Scan for the cell matching the given text and deliver its [X, Y] coordinate at center. 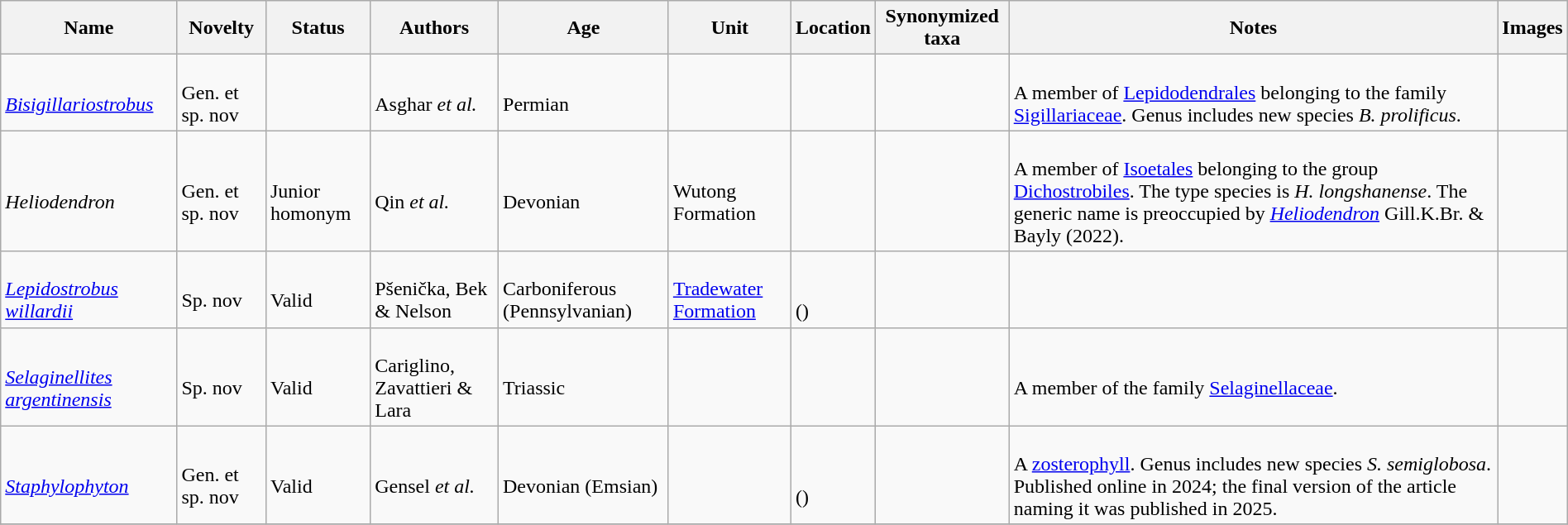
Cariglino, Zavattieri & Lara [435, 377]
Name [89, 28]
Gensel et al. [435, 475]
Lepidostrobus willardii [89, 289]
A member of Lepidodendrales belonging to the family Sigillariaceae. Genus includes new species B. prolificus. [1253, 93]
Devonian (Emsian) [584, 475]
Triassic [584, 377]
Staphylophyton [89, 475]
Carboniferous (Pennsylvanian) [584, 289]
Heliodendron [89, 191]
Authors [435, 28]
Bisigillariostrobus [89, 93]
Location [834, 28]
Age [584, 28]
Tradewater Formation [729, 289]
Asghar et al. [435, 93]
Permian [584, 93]
Devonian [584, 191]
Selaginellites argentinensis [89, 377]
Novelty [222, 28]
Wutong Formation [729, 191]
Images [1533, 28]
Junior homonym [318, 191]
Unit [729, 28]
Status [318, 28]
Qin et al. [435, 191]
Synonymized taxa [942, 28]
Notes [1253, 28]
Pšenička, Bek & Nelson [435, 289]
A member of the family Selaginellaceae. [1253, 377]
